Provide the [x, y] coordinate of the cell's center where the given text is located.  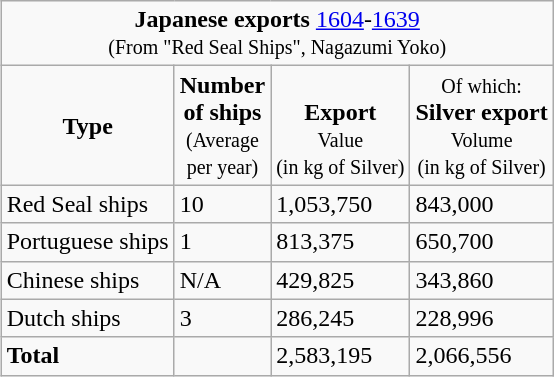
1 [222, 242]
Numberof ships(Averageper year) [222, 126]
813,375 [340, 242]
Dutch ships [88, 318]
Chinese ships [88, 280]
1,053,750 [340, 204]
2,066,556 [482, 356]
Portuguese ships [88, 242]
Red Seal ships [88, 204]
650,700 [482, 242]
N/A [222, 280]
2,583,195 [340, 356]
286,245 [340, 318]
Japanese exports 1604-1639(From "Red Seal Ships", Nagazumi Yoko) [277, 34]
10 [222, 204]
343,860 [482, 280]
ExportValue(in kg of Silver) [340, 126]
228,996 [482, 318]
Type [88, 126]
429,825 [340, 280]
Total [88, 356]
843,000 [482, 204]
3 [222, 318]
Of which:Silver exportVolume(in kg of Silver) [482, 126]
